Search for the cell housing the specified text and yield its (X, Y) center coordinate. 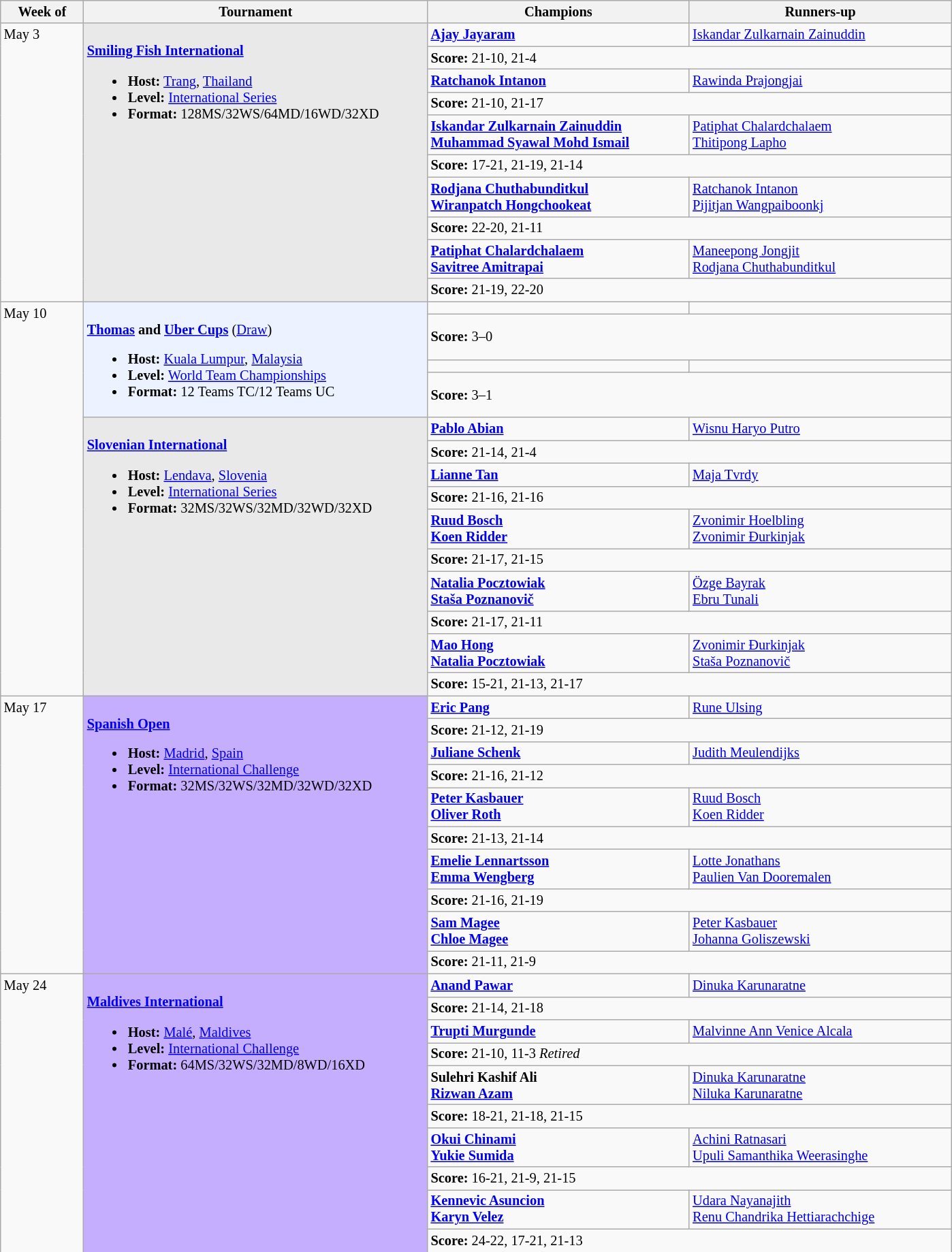
Zvonimir Hoelbling Zvonimir Đurkinjak (820, 529)
Wisnu Haryo Putro (820, 429)
Ratchanok Intanon Pijitjan Wangpaiboonkj (820, 197)
Malvinne Ann Venice Alcala (820, 1031)
May 17 (42, 835)
Okui Chinami Yukie Sumida (558, 1147)
Emelie Lennartsson Emma Wengberg (558, 869)
Score: 21-14, 21-18 (689, 1008)
Score: 21-10, 21-17 (689, 103)
Peter Kasbauer Oliver Roth (558, 807)
Eric Pang (558, 707)
Score: 18-21, 21-18, 21-15 (689, 1116)
Maja Tvrdy (820, 475)
Iskandar Zulkarnain Zainuddin (820, 35)
Trupti Murgunde (558, 1031)
Runners-up (820, 12)
Judith Meulendijks (820, 753)
Score: 21-17, 21-11 (689, 622)
Smiling Fish InternationalHost: Trang, ThailandLevel: International SeriesFormat: 128MS/32WS/64MD/16WD/32XD (256, 162)
Rune Ulsing (820, 707)
Maneepong Jongjit Rodjana Chuthabunditkul (820, 259)
Maldives InternationalHost: Malé, MaldivesLevel: International ChallengeFormat: 64MS/32WS/32MD/8WD/16XD (256, 1112)
Score: 24-22, 17-21, 21-13 (689, 1240)
May 3 (42, 162)
Ratchanok Intanon (558, 80)
Rawinda Prajongjai (820, 80)
Score: 17-21, 21-19, 21-14 (689, 165)
Mao Hong Natalia Pocztowiak (558, 653)
Score: 21-19, 22-20 (689, 290)
Thomas and Uber Cups (Draw)Host: Kuala Lumpur, MalaysiaLevel: World Team ChampionshipsFormat: 12 Teams TC/12 Teams UC (256, 359)
Zvonimir Đurkinjak Staša Poznanovič (820, 653)
Sam Magee Chloe Magee (558, 931)
Peter Kasbauer Johanna Goliszewski (820, 931)
Champions (558, 12)
Ajay Jayaram (558, 35)
Score: 21-10, 21-4 (689, 58)
Score: 3–0 (689, 337)
Score: 21-16, 21-16 (689, 498)
Pablo Abian (558, 429)
Week of (42, 12)
Score: 21-14, 21-4 (689, 452)
Score: 16-21, 21-9, 21-15 (689, 1178)
Score: 21-13, 21-14 (689, 838)
Kennevic Asuncion Karyn Velez (558, 1209)
Patiphat Chalardchalaem Thitipong Lapho (820, 135)
May 10 (42, 498)
Lianne Tan (558, 475)
Rodjana Chuthabunditkul Wiranpatch Hongchookeat (558, 197)
Patiphat Chalardchalaem Savitree Amitrapai (558, 259)
Natalia Pocztowiak Staša Poznanovič (558, 591)
Score: 21-12, 21-19 (689, 730)
May 24 (42, 1112)
Score: 21-16, 21-19 (689, 900)
Juliane Schenk (558, 753)
Score: 21-17, 21-15 (689, 560)
Dinuka Karunaratne Niluka Karunaratne (820, 1085)
Score: 21-16, 21-12 (689, 776)
Achini Ratnasari Upuli Samanthika Weerasinghe (820, 1147)
Score: 15-21, 21-13, 21-17 (689, 684)
Iskandar Zulkarnain Zainuddin Muhammad Syawal Mohd Ismail (558, 135)
Özge Bayrak Ebru Tunali (820, 591)
Spanish OpenHost: Madrid, SpainLevel: International ChallengeFormat: 32MS/32WS/32MD/32WD/32XD (256, 835)
Lotte Jonathans Paulien Van Dooremalen (820, 869)
Score: 21-11, 21-9 (689, 962)
Score: 3–1 (689, 395)
Dinuka Karunaratne (820, 985)
Tournament (256, 12)
Anand Pawar (558, 985)
Udara Nayanajith Renu Chandrika Hettiarachchige (820, 1209)
Score: 22-20, 21-11 (689, 228)
Sulehri Kashif Ali Rizwan Azam (558, 1085)
Slovenian InternationalHost: Lendava, SloveniaLevel: International SeriesFormat: 32MS/32WS/32MD/32WD/32XD (256, 557)
Score: 21-10, 11-3 Retired (689, 1054)
